Extract the (x, y) coordinate from the center of the cell holding the provided text.  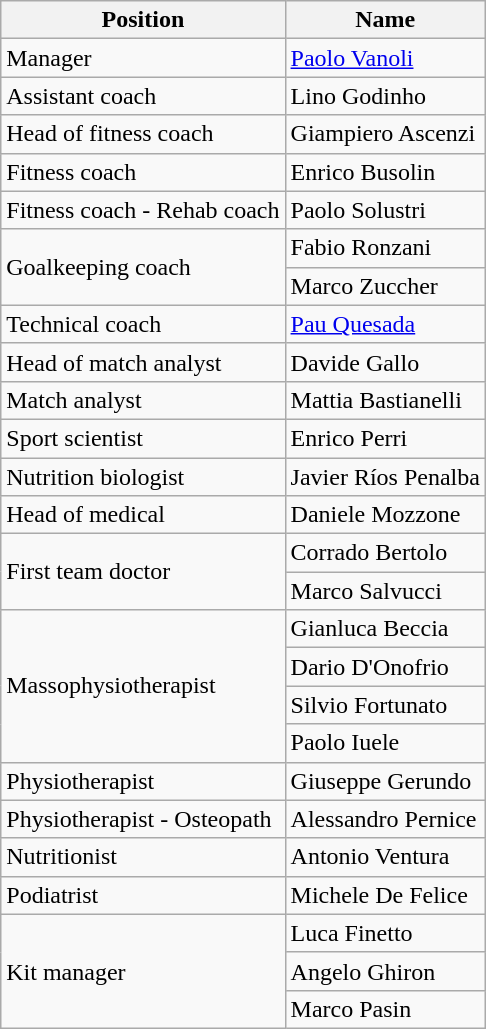
Position (143, 20)
Head of medical (143, 515)
Marco Zuccher (385, 286)
Physiotherapist - Osteopath (143, 819)
Technical coach (143, 324)
Fitness coach - Rehab coach (143, 210)
Fabio Ronzani (385, 248)
Podiatrist (143, 895)
Head of fitness coach (143, 134)
Davide Gallo (385, 362)
Javier Ríos Penalba (385, 477)
Dario D'Onofrio (385, 667)
Mattia Bastianelli (385, 400)
Sport scientist (143, 438)
Marco Salvucci (385, 591)
Daniele Mozzone (385, 515)
Paolo Iuele (385, 743)
Paolo Solustri (385, 210)
Antonio Ventura (385, 857)
Assistant coach (143, 96)
Enrico Perri (385, 438)
Manager (143, 58)
Gianluca Beccia (385, 629)
Alessandro Pernice (385, 819)
Luca Finetto (385, 933)
Match analyst (143, 400)
Lino Godinho (385, 96)
Goalkeeping coach (143, 267)
Giuseppe Gerundo (385, 781)
Enrico Busolin (385, 172)
Angelo Ghiron (385, 971)
Paolo Vanoli (385, 58)
Giampiero Ascenzi (385, 134)
Fitness coach (143, 172)
Kit manager (143, 971)
Head of match analyst (143, 362)
Nutritionist (143, 857)
First team doctor (143, 572)
Michele De Felice (385, 895)
Pau Quesada (385, 324)
Marco Pasin (385, 1009)
Physiotherapist (143, 781)
Silvio Fortunato (385, 705)
Massophysiotherapist (143, 686)
Corrado Bertolo (385, 553)
Name (385, 20)
Nutrition biologist (143, 477)
